Return (x, y) of the center of cell containing provided text 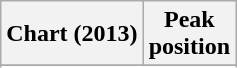
Peakposition (189, 34)
Chart (2013) (72, 34)
